From the cell containing the given text, extract its center point as (x, y) coordinate. 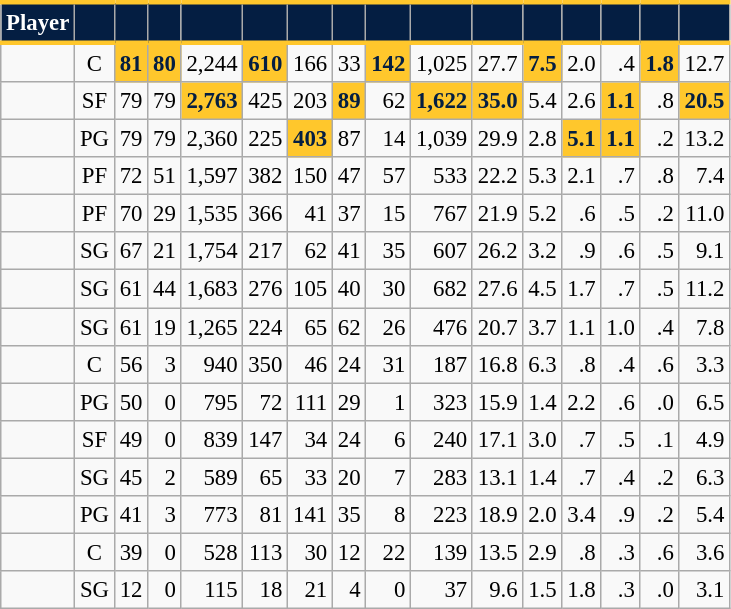
18.9 (497, 515)
1,754 (212, 251)
57 (388, 176)
Player (38, 22)
425 (266, 101)
20.5 (704, 101)
7.8 (704, 327)
4.5 (542, 289)
39 (130, 552)
1,622 (442, 101)
7 (388, 477)
44 (164, 289)
276 (266, 289)
3.1 (704, 590)
142 (388, 62)
26 (388, 327)
2,360 (212, 139)
224 (266, 327)
31 (388, 364)
20.7 (497, 327)
20 (348, 477)
166 (310, 62)
5.1 (582, 139)
49 (130, 439)
115 (212, 590)
1.5 (542, 590)
4.9 (704, 439)
283 (442, 477)
528 (212, 552)
.1 (660, 439)
1,265 (212, 327)
27.7 (497, 62)
19 (164, 327)
141 (310, 515)
67 (130, 251)
2,244 (212, 62)
105 (310, 289)
2.2 (582, 402)
7.4 (704, 176)
70 (130, 214)
13.5 (497, 552)
682 (442, 289)
45 (130, 477)
22.2 (497, 176)
589 (212, 477)
5.3 (542, 176)
89 (348, 101)
366 (266, 214)
187 (442, 364)
773 (212, 515)
2.8 (542, 139)
150 (310, 176)
1.0 (620, 327)
11.2 (704, 289)
56 (130, 364)
26.2 (497, 251)
17.1 (497, 439)
50 (130, 402)
2.6 (582, 101)
51 (164, 176)
6.5 (704, 402)
240 (442, 439)
940 (212, 364)
795 (212, 402)
15 (388, 214)
22 (388, 552)
147 (266, 439)
21.9 (497, 214)
4 (348, 590)
2 (164, 477)
533 (442, 176)
9.1 (704, 251)
139 (442, 552)
34 (310, 439)
80 (164, 62)
2,763 (212, 101)
111 (310, 402)
1.7 (582, 289)
3.7 (542, 327)
35.0 (497, 101)
15.9 (497, 402)
350 (266, 364)
1,683 (212, 289)
16.8 (497, 364)
9.6 (497, 590)
13.2 (704, 139)
87 (348, 139)
3.3 (704, 364)
3.0 (542, 439)
40 (348, 289)
607 (442, 251)
7.5 (542, 62)
2.1 (582, 176)
14 (388, 139)
403 (310, 139)
1,025 (442, 62)
11.0 (704, 214)
217 (266, 251)
2.9 (542, 552)
223 (442, 515)
3.2 (542, 251)
12.7 (704, 62)
3.6 (704, 552)
27.6 (497, 289)
1,535 (212, 214)
767 (442, 214)
29.9 (497, 139)
1 (388, 402)
323 (442, 402)
1,039 (442, 139)
5.2 (542, 214)
3.4 (582, 515)
47 (348, 176)
382 (266, 176)
8 (388, 515)
839 (212, 439)
476 (442, 327)
1,597 (212, 176)
46 (310, 364)
225 (266, 139)
6 (388, 439)
18 (266, 590)
113 (266, 552)
203 (310, 101)
610 (266, 62)
13.1 (497, 477)
